Identify which cell holds the provided text, then report its [x, y] central coordinate. 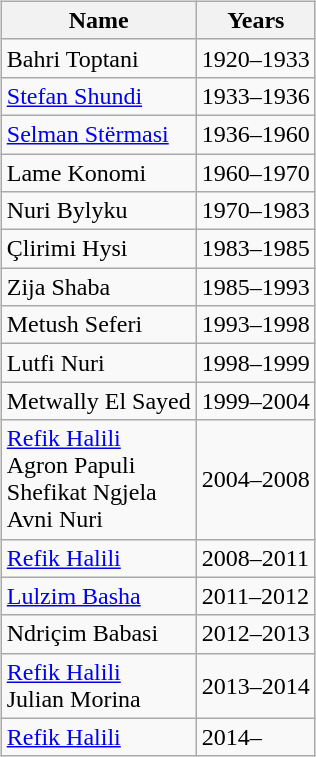
Lutfi Nuri [98, 363]
Metwally El Sayed [98, 401]
Years [256, 20]
1983–1985 [256, 249]
Refik Halili Agron Papuli Shefikat Ngjela Avni Nuri [98, 480]
1985–1993 [256, 287]
Metush Seferi [98, 325]
1999–2004 [256, 401]
Nuri Bylyku [98, 211]
1970–1983 [256, 211]
1960–1970 [256, 173]
1936–1960 [256, 134]
Lulzim Basha [98, 596]
Ndriçim Babasi [98, 634]
Çlirimi Hysi [98, 249]
2013–2014 [256, 686]
Zija Shaba [98, 287]
1998–1999 [256, 363]
1920–1933 [256, 58]
Selman Stërmasi [98, 134]
2014– [256, 737]
Stefan Shundi [98, 96]
2011–2012 [256, 596]
2004–2008 [256, 480]
Lame Konomi [98, 173]
Bahri Toptani [98, 58]
1993–1998 [256, 325]
Name [98, 20]
2012–2013 [256, 634]
1933–1936 [256, 96]
2008–2011 [256, 558]
Refik Halili Julian Morina [98, 686]
